Scan for the cell matching the given text and deliver its (x, y) coordinate at center. 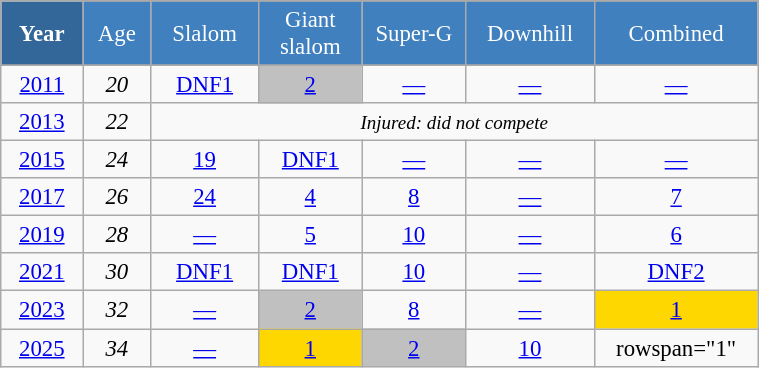
28 (117, 235)
2013 (42, 122)
19 (205, 160)
Year (42, 34)
DNF2 (676, 273)
26 (117, 197)
Combined (676, 34)
4 (310, 197)
32 (117, 310)
2015 (42, 160)
Giantslalom (310, 34)
2021 (42, 273)
2011 (42, 85)
2017 (42, 197)
Injured: did not compete (454, 122)
20 (117, 85)
30 (117, 273)
2023 (42, 310)
Slalom (205, 34)
6 (676, 235)
Super-G (414, 34)
7 (676, 197)
2019 (42, 235)
Age (117, 34)
22 (117, 122)
Downhill (530, 34)
rowspan="1" (676, 348)
5 (310, 235)
2025 (42, 348)
34 (117, 348)
